Scan for the cell matching the given text and deliver its (X, Y) coordinate at center. 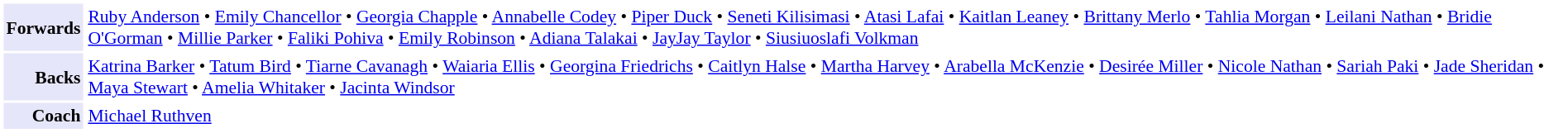
Michael Ruthven (825, 116)
Backs (43, 76)
Forwards (43, 26)
Coach (43, 116)
